Extract the (x, y) coordinate from the center of the cell holding the provided text.  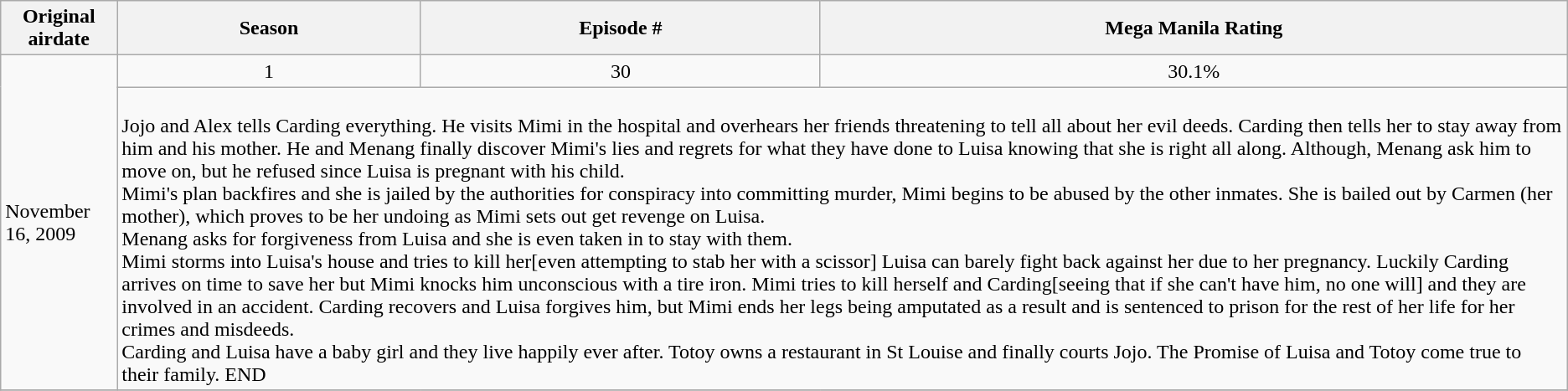
Original airdate (59, 28)
30 (620, 71)
1 (270, 71)
November 16, 2009 (59, 223)
Season (270, 28)
Episode # (620, 28)
30.1% (1194, 71)
Mega Manila Rating (1194, 28)
